Return the (X, Y) coordinate for the center point of the cell that contains the specified text.  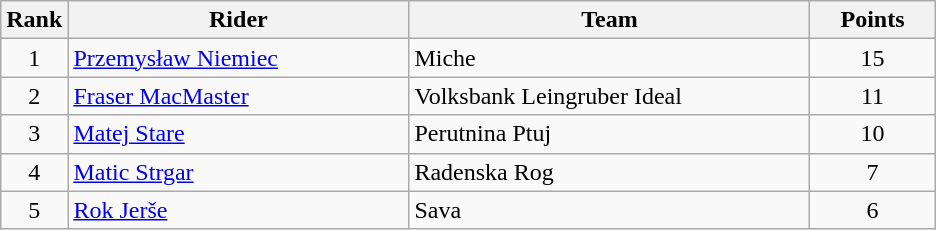
Matic Strgar (238, 172)
Rider (238, 20)
Points (872, 20)
Perutnina Ptuj (610, 134)
Miche (610, 58)
Sava (610, 210)
Rank (34, 20)
7 (872, 172)
Team (610, 20)
15 (872, 58)
2 (34, 96)
Przemysław Niemiec (238, 58)
3 (34, 134)
Radenska Rog (610, 172)
11 (872, 96)
10 (872, 134)
Matej Stare (238, 134)
4 (34, 172)
Rok Jerše (238, 210)
5 (34, 210)
Volksbank Leingruber Ideal (610, 96)
6 (872, 210)
Fraser MacMaster (238, 96)
1 (34, 58)
